Scan for the cell matching the given text and deliver its [x, y] coordinate at center. 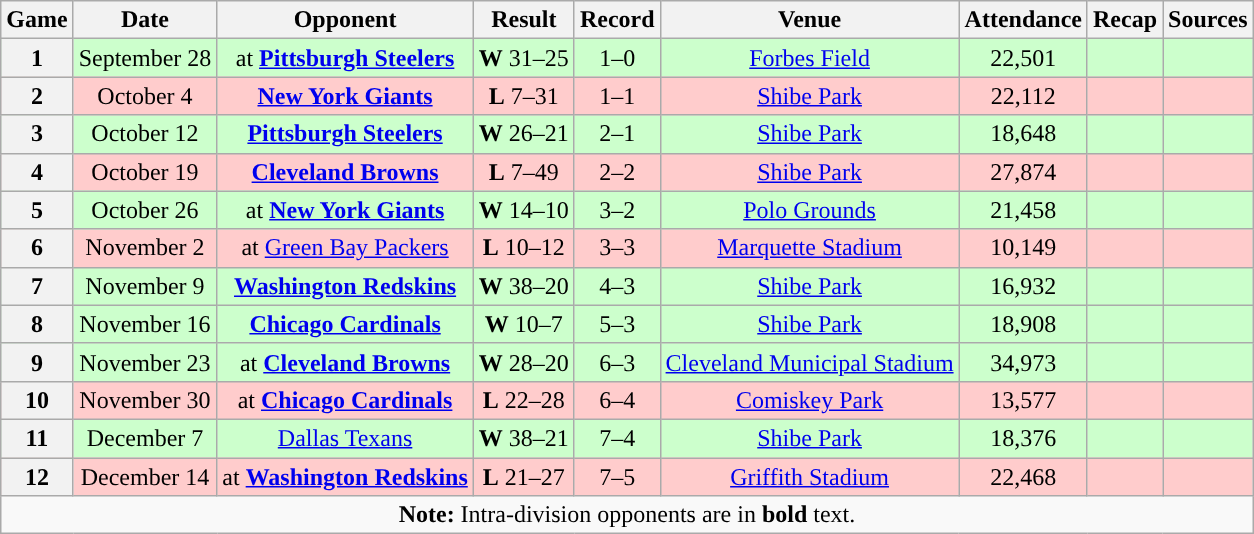
W 14–10 [524, 210]
13,577 [1023, 400]
W 28–20 [524, 362]
at Washington Redskins [345, 477]
at Pittsburgh Steelers [345, 58]
W 26–21 [524, 134]
7–4 [617, 438]
4 [37, 172]
21,458 [1023, 210]
New York Giants [345, 96]
November 30 [145, 400]
Opponent [345, 20]
11 [37, 438]
September 28 [145, 58]
Sources [1208, 20]
at Cleveland Browns [345, 362]
L 7–31 [524, 96]
Chicago Cardinals [345, 324]
Attendance [1023, 20]
November 2 [145, 248]
October 4 [145, 96]
9 [37, 362]
at Chicago Cardinals [345, 400]
16,932 [1023, 286]
1 [37, 58]
Washington Redskins [345, 286]
L 21–27 [524, 477]
18,376 [1023, 438]
Marquette Stadium [810, 248]
3–2 [617, 210]
W 10–7 [524, 324]
Record [617, 20]
Result [524, 20]
W 38–21 [524, 438]
6 [37, 248]
L 10–12 [524, 248]
at New York Giants [345, 210]
5 [37, 210]
L 7–49 [524, 172]
October 19 [145, 172]
Polo Grounds [810, 210]
22,468 [1023, 477]
10,149 [1023, 248]
4–3 [617, 286]
6–3 [617, 362]
Dallas Texans [345, 438]
L 22–28 [524, 400]
Pittsburgh Steelers [345, 134]
18,648 [1023, 134]
W 38–20 [524, 286]
December 7 [145, 438]
27,874 [1023, 172]
7–5 [617, 477]
2 [37, 96]
10 [37, 400]
Recap [1124, 20]
18,908 [1023, 324]
October 12 [145, 134]
November 23 [145, 362]
Date [145, 20]
December 14 [145, 477]
3 [37, 134]
5–3 [617, 324]
2–1 [617, 134]
October 26 [145, 210]
12 [37, 477]
Venue [810, 20]
Cleveland Browns [345, 172]
Game [37, 20]
Forbes Field [810, 58]
Cleveland Municipal Stadium [810, 362]
8 [37, 324]
1–1 [617, 96]
1–0 [617, 58]
22,501 [1023, 58]
W 31–25 [524, 58]
Note: Intra-division opponents are in bold text. [627, 515]
at Green Bay Packers [345, 248]
2–2 [617, 172]
7 [37, 286]
22,112 [1023, 96]
November 9 [145, 286]
November 16 [145, 324]
34,973 [1023, 362]
3–3 [617, 248]
6–4 [617, 400]
Comiskey Park [810, 400]
Griffith Stadium [810, 477]
